Locate the cell with the specified text and output its (x, y) center coordinate. 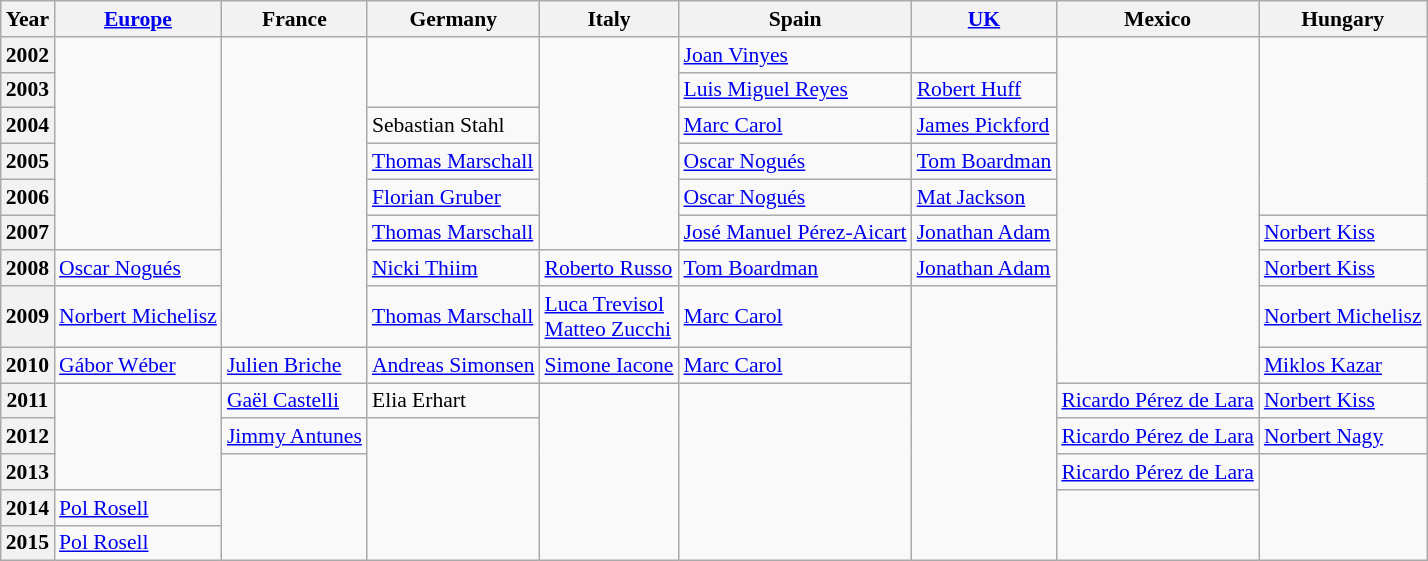
Germany (454, 19)
Europe (138, 19)
Nicki Thiim (454, 269)
Robert Huff (984, 90)
2005 (28, 162)
2015 (28, 543)
2008 (28, 269)
UK (984, 19)
Gábor Wéber (138, 365)
2003 (28, 90)
Norbert Nagy (1343, 437)
Miklos Kazar (1343, 365)
Mat Jackson (984, 197)
2006 (28, 197)
2014 (28, 508)
2009 (28, 316)
2013 (28, 472)
2002 (28, 55)
Jimmy Antunes (294, 437)
Luca Trevisol Matteo Zucchi (610, 316)
Julien Briche (294, 365)
2007 (28, 233)
Simone Iacone (610, 365)
2004 (28, 126)
Gaël Castelli (294, 401)
Elia Erhart (454, 401)
2012 (28, 437)
2010 (28, 365)
Andreas Simonsen (454, 365)
Roberto Russo (610, 269)
Spain (796, 19)
Florian Gruber (454, 197)
Sebastian Stahl (454, 126)
2011 (28, 401)
Hungary (1343, 19)
José Manuel Pérez-Aicart (796, 233)
Luis Miguel Reyes (796, 90)
Joan Vinyes (796, 55)
France (294, 19)
Mexico (1157, 19)
Italy (610, 19)
Year (28, 19)
James Pickford (984, 126)
